Extract the (x, y) coordinate from the center of the cell holding the provided text.  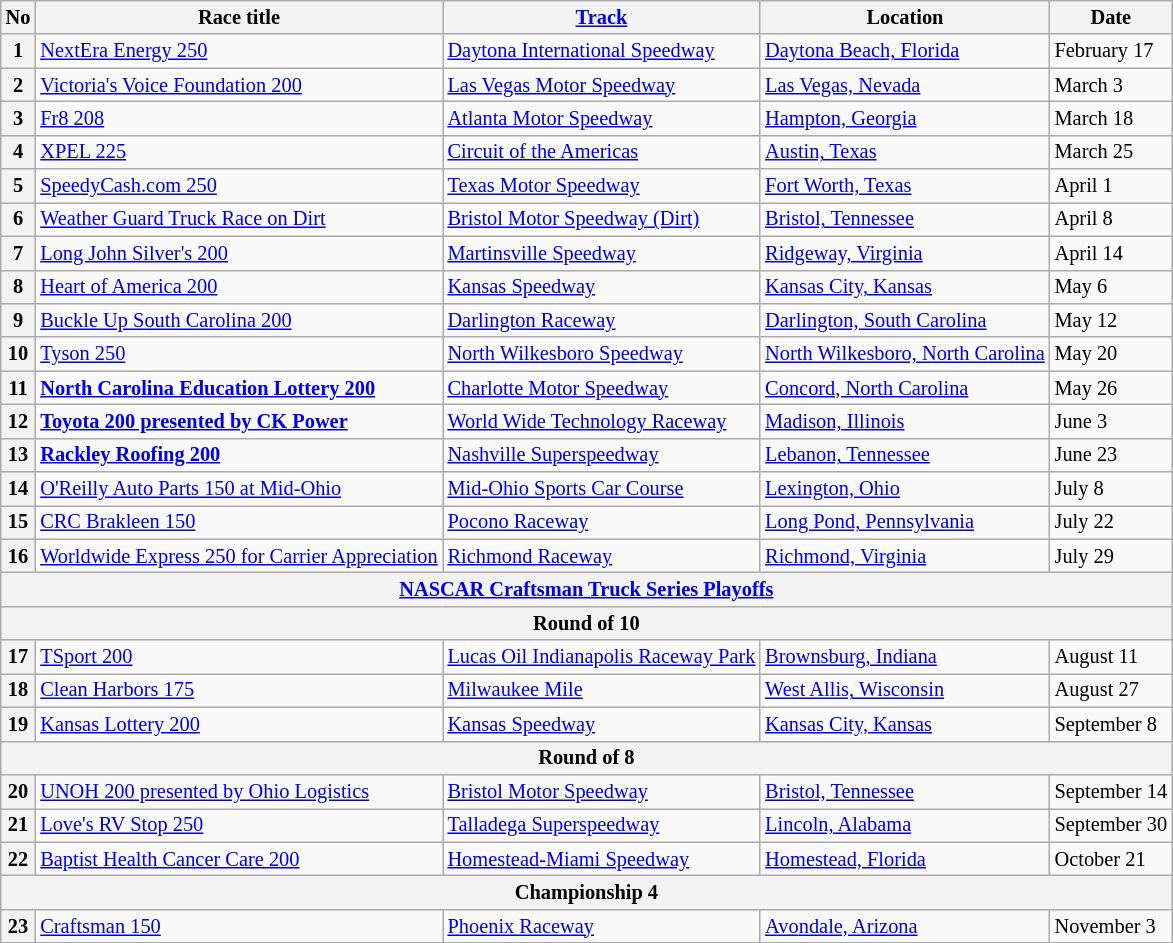
Victoria's Voice Foundation 200 (238, 85)
Heart of America 200 (238, 287)
September 8 (1111, 724)
10 (18, 354)
Milwaukee Mile (602, 690)
Phoenix Raceway (602, 926)
19 (18, 724)
September 30 (1111, 825)
Concord, North Carolina (904, 388)
Long John Silver's 200 (238, 253)
21 (18, 825)
Lexington, Ohio (904, 489)
Long Pond, Pennsylvania (904, 522)
Buckle Up South Carolina 200 (238, 320)
Toyota 200 presented by CK Power (238, 421)
Lebanon, Tennessee (904, 455)
September 14 (1111, 791)
Location (904, 17)
April 14 (1111, 253)
February 17 (1111, 51)
Las Vegas Motor Speedway (602, 85)
20 (18, 791)
July 22 (1111, 522)
April 8 (1111, 219)
Pocono Raceway (602, 522)
August 27 (1111, 690)
Charlotte Motor Speedway (602, 388)
May 6 (1111, 287)
Madison, Illinois (904, 421)
5 (18, 186)
Darlington Raceway (602, 320)
13 (18, 455)
Darlington, South Carolina (904, 320)
July 29 (1111, 556)
Tyson 250 (238, 354)
Atlanta Motor Speedway (602, 118)
Lucas Oil Indianapolis Raceway Park (602, 657)
Lincoln, Alabama (904, 825)
May 20 (1111, 354)
Martinsville Speedway (602, 253)
Richmond, Virginia (904, 556)
Race title (238, 17)
Love's RV Stop 250 (238, 825)
Richmond Raceway (602, 556)
North Wilkesboro Speedway (602, 354)
Nashville Superspeedway (602, 455)
22 (18, 859)
Date (1111, 17)
NextEra Energy 250 (238, 51)
O'Reilly Auto Parts 150 at Mid-Ohio (238, 489)
Kansas Lottery 200 (238, 724)
Craftsman 150 (238, 926)
August 11 (1111, 657)
June 23 (1111, 455)
Bristol Motor Speedway (Dirt) (602, 219)
March 18 (1111, 118)
1 (18, 51)
Las Vegas, Nevada (904, 85)
XPEL 225 (238, 152)
World Wide Technology Raceway (602, 421)
14 (18, 489)
Weather Guard Truck Race on Dirt (238, 219)
Ridgeway, Virginia (904, 253)
Daytona International Speedway (602, 51)
Brownsburg, Indiana (904, 657)
16 (18, 556)
October 21 (1111, 859)
May 12 (1111, 320)
12 (18, 421)
18 (18, 690)
15 (18, 522)
March 25 (1111, 152)
Clean Harbors 175 (238, 690)
UNOH 200 presented by Ohio Logistics (238, 791)
17 (18, 657)
11 (18, 388)
7 (18, 253)
July 8 (1111, 489)
Mid-Ohio Sports Car Course (602, 489)
2 (18, 85)
6 (18, 219)
November 3 (1111, 926)
Hampton, Georgia (904, 118)
Circuit of the Americas (602, 152)
Championship 4 (586, 892)
NASCAR Craftsman Truck Series Playoffs (586, 589)
Fort Worth, Texas (904, 186)
4 (18, 152)
June 3 (1111, 421)
3 (18, 118)
Texas Motor Speedway (602, 186)
Daytona Beach, Florida (904, 51)
Homestead, Florida (904, 859)
Track (602, 17)
8 (18, 287)
Worldwide Express 250 for Carrier Appreciation (238, 556)
Avondale, Arizona (904, 926)
23 (18, 926)
April 1 (1111, 186)
SpeedyCash.com 250 (238, 186)
TSport 200 (238, 657)
Homestead-Miami Speedway (602, 859)
North Carolina Education Lottery 200 (238, 388)
Bristol Motor Speedway (602, 791)
May 26 (1111, 388)
9 (18, 320)
North Wilkesboro, North Carolina (904, 354)
Baptist Health Cancer Care 200 (238, 859)
Talladega Superspeedway (602, 825)
Round of 8 (586, 758)
CRC Brakleen 150 (238, 522)
No (18, 17)
Fr8 208 (238, 118)
Round of 10 (586, 623)
Austin, Texas (904, 152)
Rackley Roofing 200 (238, 455)
March 3 (1111, 85)
West Allis, Wisconsin (904, 690)
